Locate the cell with the specified text and output its [x, y] center coordinate. 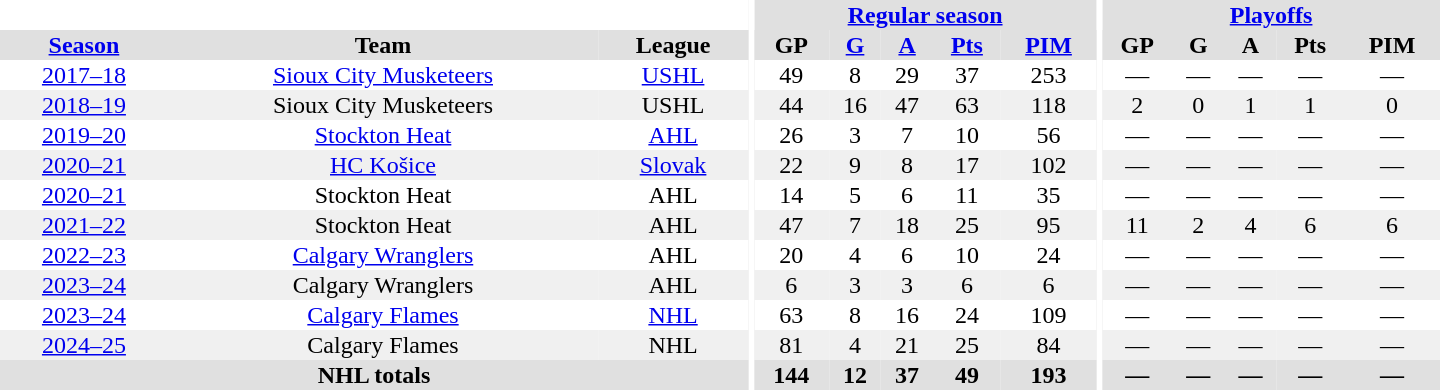
2022–23 [84, 255]
9 [855, 165]
Regular season [926, 15]
2024–25 [84, 345]
81 [792, 345]
193 [1049, 375]
26 [792, 135]
Season [84, 45]
League [673, 45]
17 [967, 165]
20 [792, 255]
95 [1049, 225]
2018–19 [84, 105]
12 [855, 375]
2021–22 [84, 225]
102 [1049, 165]
Slovak [673, 165]
253 [1049, 75]
HC Košice [383, 165]
NHL totals [374, 375]
109 [1049, 315]
44 [792, 105]
35 [1049, 195]
18 [907, 225]
2019–20 [84, 135]
14 [792, 195]
2017–18 [84, 75]
84 [1049, 345]
Playoffs [1271, 15]
118 [1049, 105]
21 [907, 345]
5 [855, 195]
29 [907, 75]
56 [1049, 135]
22 [792, 165]
144 [792, 375]
Team [383, 45]
